Search for the cell housing the specified text and yield its (x, y) center coordinate. 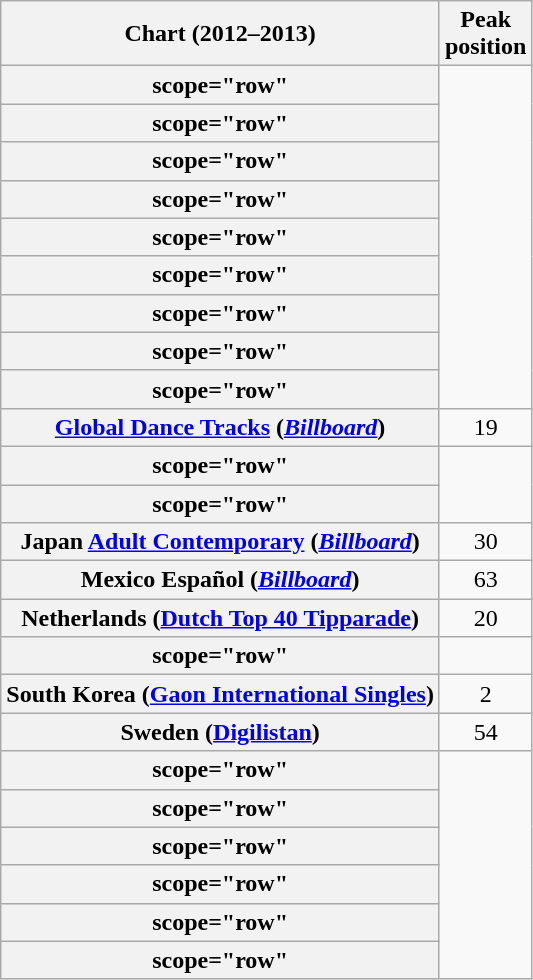
20 (485, 618)
Mexico Español (Billboard) (220, 580)
Japan Adult Contemporary (Billboard) (220, 542)
30 (485, 542)
South Korea (Gaon International Singles) (220, 694)
19 (485, 427)
54 (485, 732)
2 (485, 694)
Netherlands (Dutch Top 40 Tipparade) (220, 618)
63 (485, 580)
Peakposition (485, 34)
Global Dance Tracks (Billboard) (220, 427)
Sweden (Digilistan) (220, 732)
Chart (2012–2013) (220, 34)
